Provide the [X, Y] coordinate of the cell's center where the given text is located.  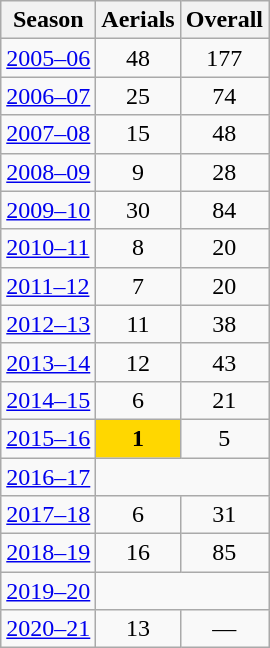
9 [138, 172]
2019–20 [48, 591]
2017–18 [48, 515]
30 [138, 210]
12 [138, 362]
Season [48, 20]
43 [224, 362]
28 [224, 172]
8 [138, 248]
2016–17 [48, 477]
11 [138, 324]
2006–07 [48, 96]
2013–14 [48, 362]
177 [224, 58]
13 [138, 629]
2008–09 [48, 172]
31 [224, 515]
1 [138, 438]
38 [224, 324]
2010–11 [48, 248]
25 [138, 96]
2011–12 [48, 286]
2018–19 [48, 553]
Aerials [138, 20]
2014–15 [48, 400]
2020–21 [48, 629]
2012–13 [48, 324]
85 [224, 553]
84 [224, 210]
7 [138, 286]
2007–08 [48, 134]
16 [138, 553]
15 [138, 134]
5 [224, 438]
2005–06 [48, 58]
Overall [224, 20]
2009–10 [48, 210]
21 [224, 400]
— [224, 629]
2015–16 [48, 438]
74 [224, 96]
